Detect which cell encompasses the target text, then output its (x, y) center coordinate. 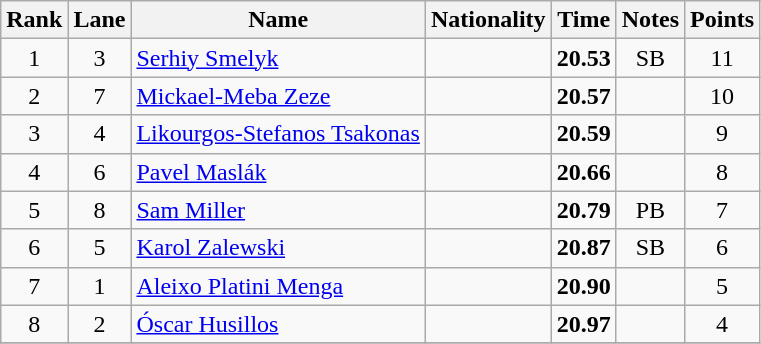
Name (278, 20)
20.79 (584, 210)
20.97 (584, 324)
20.87 (584, 248)
10 (722, 96)
20.59 (584, 134)
Mickael-Meba Zeze (278, 96)
Serhiy Smelyk (278, 58)
Lane (100, 20)
Nationality (488, 20)
20.53 (584, 58)
Notes (650, 20)
Pavel Maslák (278, 172)
Óscar Husillos (278, 324)
Aleixo Platini Menga (278, 286)
20.57 (584, 96)
PB (650, 210)
20.90 (584, 286)
Likourgos-Stefanos Tsakonas (278, 134)
Time (584, 20)
20.66 (584, 172)
Karol Zalewski (278, 248)
9 (722, 134)
Points (722, 20)
Rank (34, 20)
11 (722, 58)
Sam Miller (278, 210)
